For the text-containing cell, return its midpoint in (x, y) coordinate format. 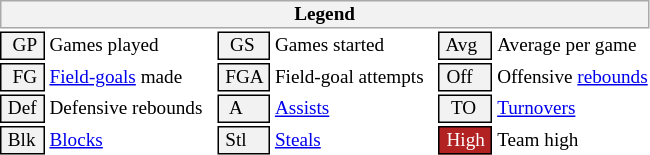
Turnovers (573, 108)
Assists (354, 108)
High (466, 140)
Off (466, 77)
Team high (573, 140)
Def (22, 108)
TO (466, 108)
FGA (244, 77)
GS (244, 46)
Average per game (573, 46)
FG (22, 77)
Stl (244, 140)
Field-goals made (131, 77)
Games played (131, 46)
Legend (324, 14)
Games started (354, 46)
Offensive rebounds (573, 77)
Blk (22, 140)
Blocks (131, 140)
Steals (354, 140)
GP (22, 46)
A (244, 108)
Defensive rebounds (131, 108)
Avg (466, 46)
Field-goal attempts (354, 77)
